Identify which cell holds the provided text, then report its (x, y) central coordinate. 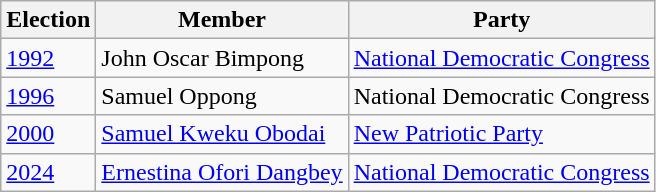
2000 (48, 134)
1996 (48, 96)
1992 (48, 58)
Election (48, 20)
Samuel Oppong (222, 96)
2024 (48, 172)
New Patriotic Party (502, 134)
Party (502, 20)
Member (222, 20)
Samuel Kweku Obodai (222, 134)
Ernestina Ofori Dangbey (222, 172)
John Oscar Bimpong (222, 58)
